Return the (X, Y) coordinate for the center point of the cell that contains the specified text.  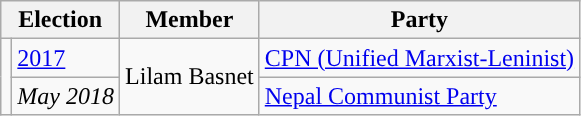
Election (60, 20)
CPN (Unified Marxist-Leninist) (419, 58)
May 2018 (66, 96)
Party (419, 20)
2017 (66, 58)
Member (190, 20)
Nepal Communist Party (419, 96)
Lilam Basnet (190, 77)
